Return the (x, y) coordinate for the center point of the cell that contains the specified text.  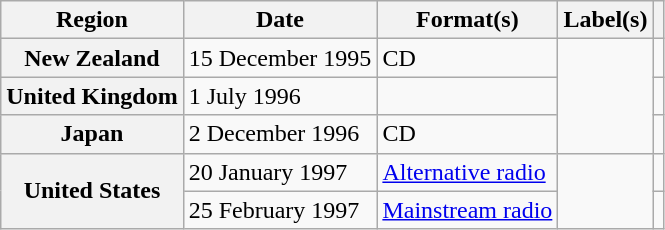
20 January 1997 (280, 172)
Mainstream radio (468, 210)
Japan (92, 134)
Label(s) (606, 20)
2 December 1996 (280, 134)
United Kingdom (92, 96)
New Zealand (92, 58)
Region (92, 20)
Alternative radio (468, 172)
United States (92, 191)
Format(s) (468, 20)
1 July 1996 (280, 96)
25 February 1997 (280, 210)
Date (280, 20)
15 December 1995 (280, 58)
